Provide the [X, Y] coordinate of the cell's center where the given text is located.  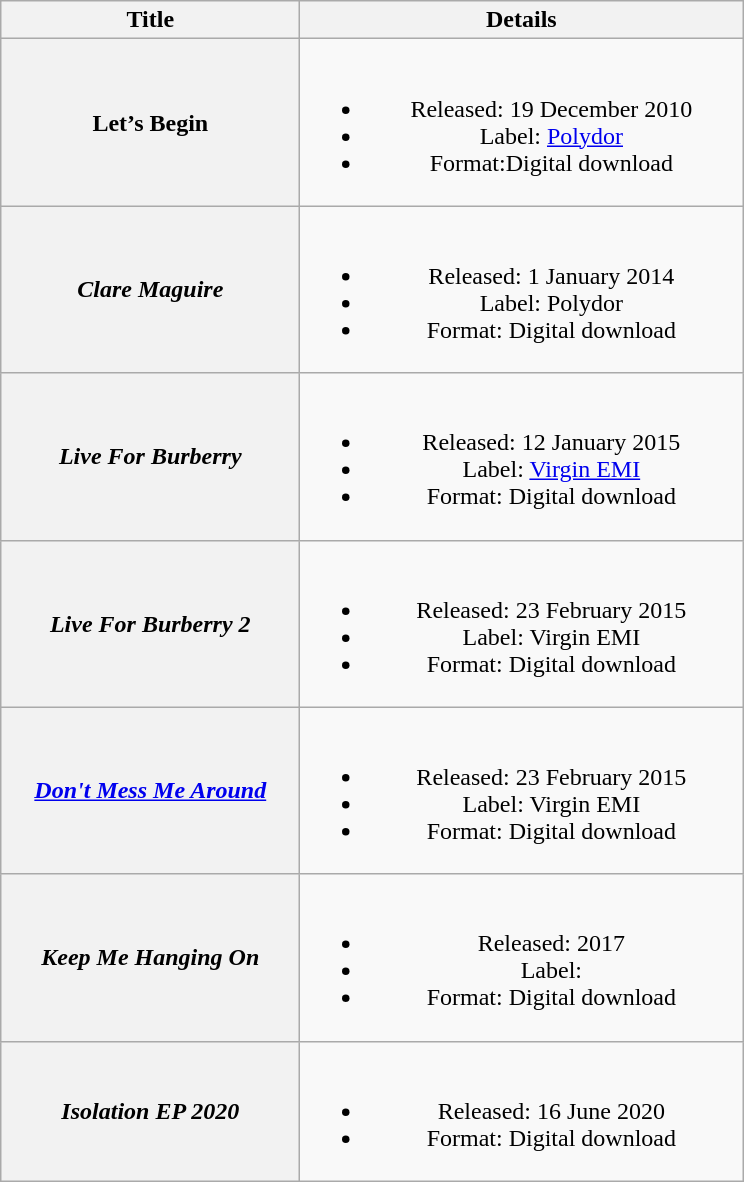
Released: 1 January 2014Label: PolydorFormat: Digital download [522, 290]
Live For Burberry 2 [150, 624]
Released: 2017Label:Format: Digital download [522, 958]
Title [150, 20]
Details [522, 20]
Released: 19 December 2010Label: PolydorFormat:Digital download [522, 122]
Isolation EP 2020 [150, 1111]
Let’s Begin [150, 122]
Keep Me Hanging On [150, 958]
Released: 16 June 2020Format: Digital download [522, 1111]
Clare Maguire [150, 290]
Released: 12 January 2015Label: Virgin EMIFormat: Digital download [522, 456]
Don't Mess Me Around [150, 790]
Live For Burberry [150, 456]
